Find where the given text appears and provide that cell's center as (X, Y) coordinate. 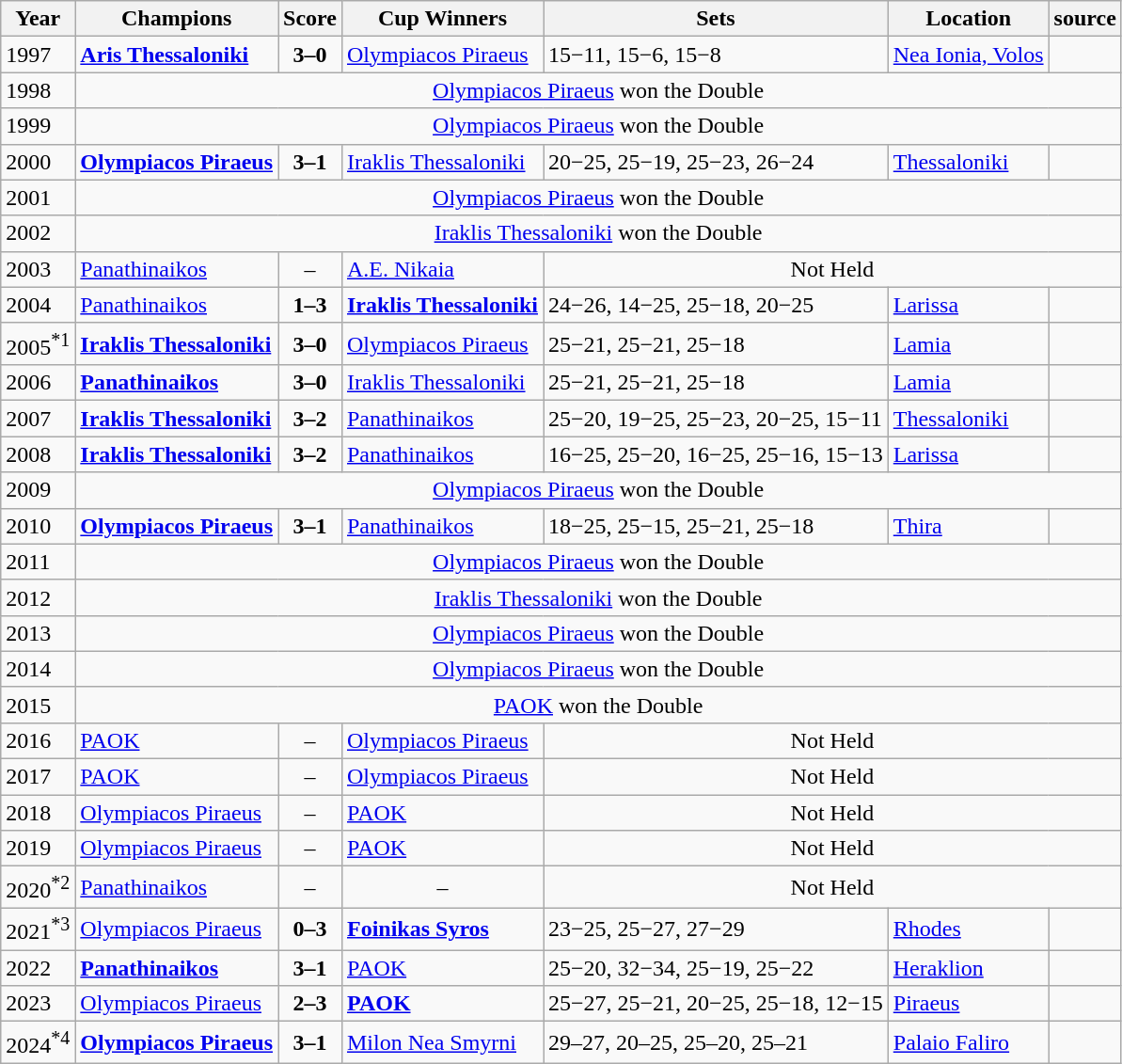
2010 (38, 526)
source (1085, 19)
1998 (38, 90)
Aris Thessaloniki (177, 55)
A.E. Nikaia (442, 269)
PAOK won the Double (598, 705)
18−25, 25−15, 25−21, 25−18 (717, 526)
20−25, 25−19, 25−23, 26−24 (717, 162)
Milon Nea Smyrni (442, 1042)
Cup Winners (442, 19)
Score (310, 19)
2009 (38, 490)
15−11, 15−6, 15−8 (717, 55)
2006 (38, 383)
2004 (38, 305)
16−25, 25−20, 16−25, 25−16, 15−13 (717, 454)
Piraeus (969, 1004)
2011 (38, 562)
Rhodes (969, 929)
2017 (38, 777)
Heraklion (969, 968)
2024*4 (38, 1042)
2–3 (310, 1004)
Year (38, 19)
2021*3 (38, 929)
2002 (38, 233)
23−25, 25−27, 27−29 (717, 929)
2005*1 (38, 344)
2013 (38, 633)
Sets (717, 19)
Nea Ionia, Volos (969, 55)
2008 (38, 454)
2015 (38, 705)
2020*2 (38, 888)
25−20, 19−25, 25−23, 20−25, 15−11 (717, 419)
25−27, 25−21, 20−25, 25−18, 12−15 (717, 1004)
29–27, 20–25, 25–20, 25–21 (717, 1042)
24−26, 14−25, 25−18, 20−25 (717, 305)
1999 (38, 126)
Thira (969, 526)
2000 (38, 162)
2014 (38, 669)
2023 (38, 1004)
2022 (38, 968)
1997 (38, 55)
2019 (38, 849)
2003 (38, 269)
Location (969, 19)
Foinikas Syros (442, 929)
2007 (38, 419)
0–3 (310, 929)
Champions (177, 19)
2012 (38, 597)
1–3 (310, 305)
2001 (38, 198)
Palaio Faliro (969, 1042)
2018 (38, 813)
25−20, 32−34, 25−19, 25−22 (717, 968)
2016 (38, 740)
